Provide the [X, Y] coordinate of the cell's center where the given text is located.  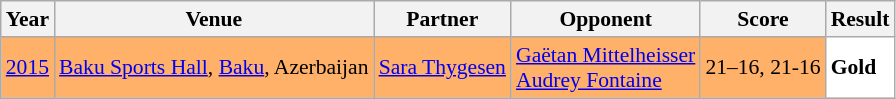
Gaëtan Mittelheisser Audrey Fontaine [606, 68]
Gold [860, 68]
Year [28, 19]
2015 [28, 68]
Score [762, 19]
21–16, 21-16 [762, 68]
Result [860, 19]
Sara Thygesen [442, 68]
Venue [214, 19]
Opponent [606, 19]
Baku Sports Hall, Baku, Azerbaijan [214, 68]
Partner [442, 19]
